Determine the (x, y) coordinate at the center of the cell enclosing the given text.  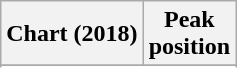
Chart (2018) (72, 34)
Peakposition (189, 34)
